Scan for the cell matching the given text and deliver its [X, Y] coordinate at center. 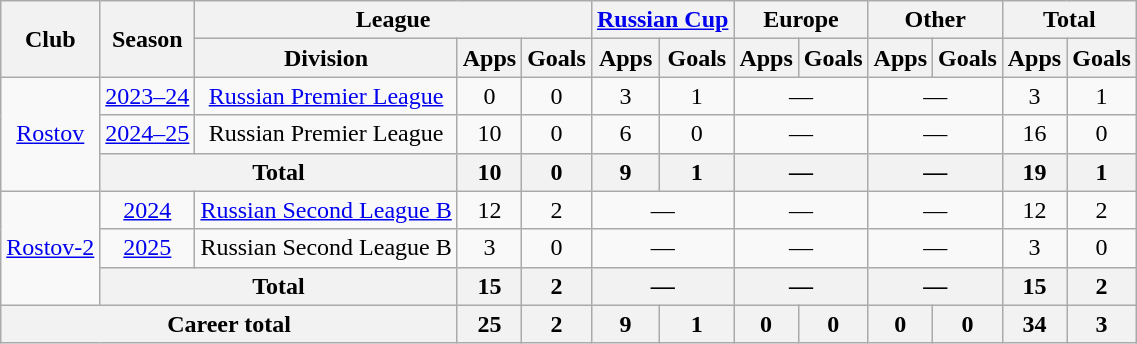
16 [1034, 134]
6 [625, 134]
2025 [148, 248]
Rostov [50, 134]
19 [1034, 172]
League [394, 20]
Career total [229, 324]
Russian Cup [662, 20]
Rostov-2 [50, 248]
34 [1034, 324]
2023–24 [148, 96]
Division [326, 58]
Season [148, 39]
Club [50, 39]
2024 [148, 210]
25 [489, 324]
Europe [801, 20]
Other [935, 20]
2024–25 [148, 134]
